Scan for the cell matching the given text and deliver its (x, y) coordinate at center. 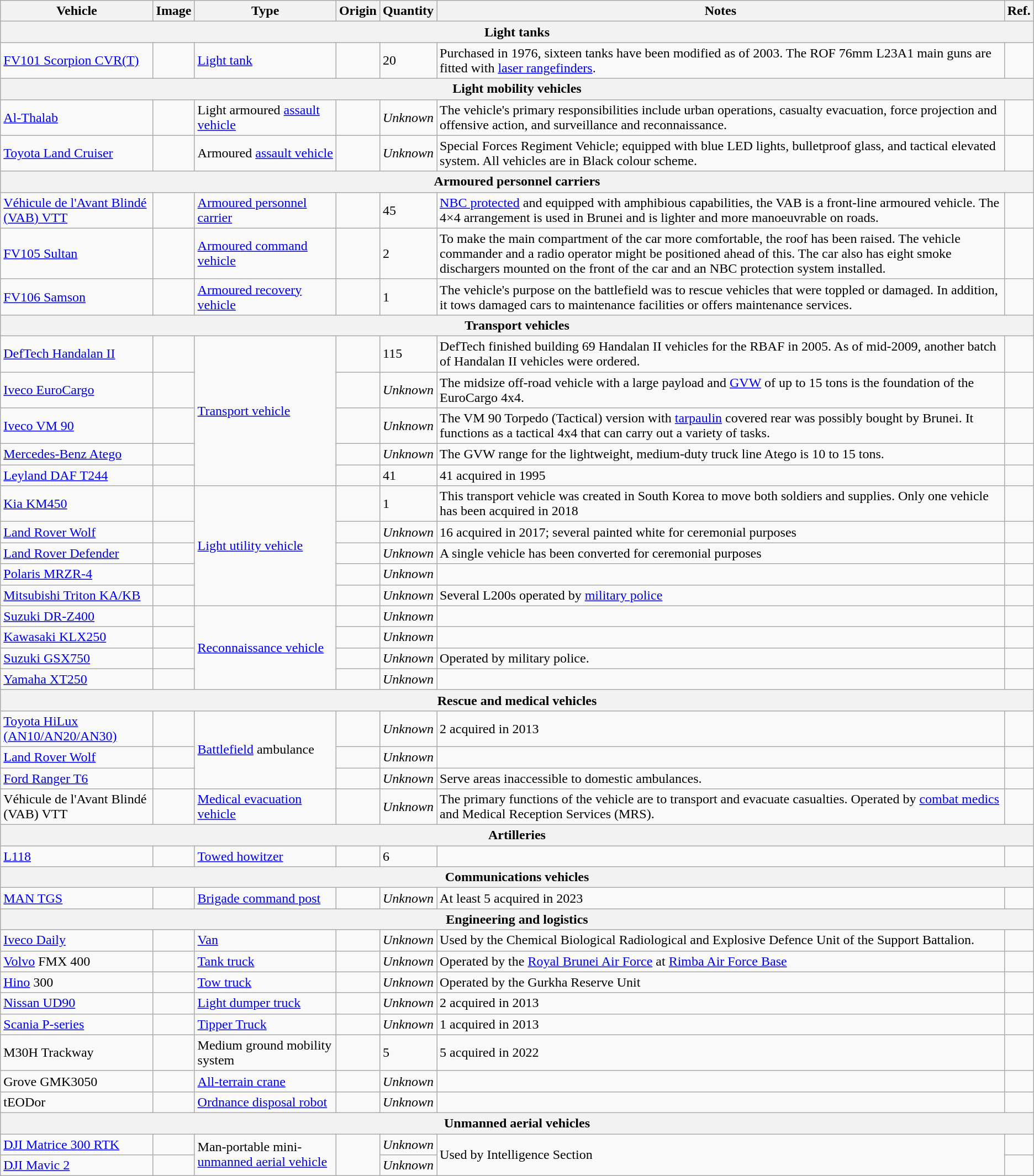
L118 (77, 856)
Mitsubishi Triton KA/KB (77, 595)
M30H Trackway (77, 1052)
DJI Matrice 300 RTK (77, 1145)
1 acquired in 2013 (721, 1024)
Scania P-series (77, 1024)
DefTech Handalan II (77, 353)
Quantity (408, 11)
Al-Thalab (77, 117)
Iveco VM 90 (77, 426)
Light utility vehicle (265, 545)
Ref. (1019, 11)
Tipper Truck (265, 1024)
Engineering and logistics (517, 919)
All-terrain crane (265, 1081)
Land Rover Defender (77, 553)
Toyota Land Cruiser (77, 153)
Armoured assault vehicle (265, 153)
FV106 Samson (77, 297)
At least 5 acquired in 2023 (721, 898)
Polaris MRZR-4 (77, 574)
Image (173, 11)
Toyota HiLux (AN10/AN20/AN30) (77, 729)
MAN TGS (77, 898)
2 (408, 253)
Several L200s operated by military police (721, 595)
16 acquired in 2017; several painted white for ceremonial purposes (721, 532)
Van (265, 940)
Used by Intelligence Section (721, 1155)
Kia KM450 (77, 504)
Reconnaissance vehicle (265, 648)
FV105 Sultan (77, 253)
Vehicle (77, 11)
tEODor (77, 1102)
Volvo FMX 400 (77, 961)
Rescue and medical vehicles (517, 700)
Leyland DAF T244 (77, 475)
Medium ground mobility system (265, 1052)
Grove GMK3050 (77, 1081)
Operated by the Gurkha Reserve Unit (721, 982)
Armoured recovery vehicle (265, 297)
Yamaha XT250 (77, 679)
Iveco Daily (77, 940)
Nissan UD90 (77, 1003)
Transport vehicles (517, 325)
Armoured personnel carriers (517, 182)
Ford Ranger T6 (77, 778)
Notes (721, 11)
Man-portable mini-unmanned aerial vehicle (265, 1155)
Battlefield ambulance (265, 750)
41 acquired in 1995 (721, 475)
5 acquired in 2022 (721, 1052)
DJI Mavic 2 (77, 1166)
45 (408, 210)
This transport vehicle was created in South Korea to move both soldiers and supplies. Only one vehicle has been acquired in 2018 (721, 504)
Towed howitzer (265, 856)
Mercedes-Benz Atego (77, 454)
The GVW range for the lightweight, medium-duty truck line Atego is 10 to 15 tons. (721, 454)
Communications vehicles (517, 877)
A single vehicle has been converted for ceremonial purposes (721, 553)
Kawasaki KLX250 (77, 637)
Ordnance disposal robot (265, 1102)
Iveco EuroCargo (77, 390)
Light tanks (517, 32)
Brigade command post (265, 898)
Type (265, 11)
FV101 Scorpion CVR(T) (77, 61)
The midsize off-road vehicle with a large payload and GVW of up to 15 tons is the foundation of the EuroCargo 4x4. (721, 390)
Purchased in 1976, sixteen tanks have been modified as of 2003. The ROF 76mm L23A1 main guns are fitted with laser rangefinders. (721, 61)
DefTech finished building 69 Handalan II vehicles for the RBAF in 2005. As of mid-2009, another batch of Handalan II vehicles were ordered. (721, 353)
Transport vehicle (265, 411)
Serve areas inaccessible to domestic ambulances. (721, 778)
20 (408, 61)
Light tank (265, 61)
Used by the Chemical Biological Radiological and Explosive Defence Unit of the Support Battalion. (721, 940)
Origin (358, 11)
Tank truck (265, 961)
Armoured personnel carrier (265, 210)
Light mobility vehicles (517, 89)
The primary functions of the vehicle are to transport and evacuate casualties. Operated by combat medics and Medical Reception Services (MRS). (721, 807)
Artilleries (517, 835)
5 (408, 1052)
6 (408, 856)
Suzuki GSX750 (77, 658)
41 (408, 475)
Operated by the Royal Brunei Air Force at Rimba Air Force Base (721, 961)
Unmanned aerial vehicles (517, 1123)
Light armoured assault vehicle (265, 117)
Tow truck (265, 982)
Operated by military police. (721, 658)
115 (408, 353)
Suzuki DR-Z400 (77, 616)
Medical evacuation vehicle (265, 807)
Armoured command vehicle (265, 253)
Hino 300 (77, 982)
Light dumper truck (265, 1003)
